Capture the cell that displays the provided text and extract its (X, Y) central coordinate. 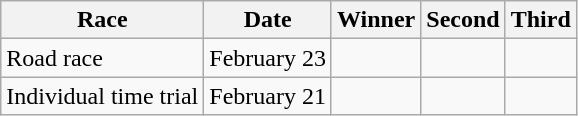
February 23 (268, 58)
Third (540, 20)
Second (463, 20)
Race (102, 20)
Date (268, 20)
Road race (102, 58)
February 21 (268, 96)
Winner (376, 20)
Individual time trial (102, 96)
